Determine the [x, y] coordinate at the center of the cell enclosing the given text.  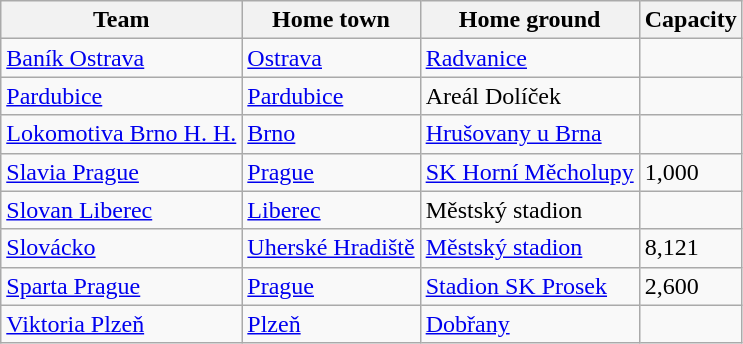
Radvanice [530, 58]
Ostrava [331, 58]
Plzeň [331, 324]
Uherské Hradiště [331, 248]
8,121 [690, 248]
Slavia Prague [122, 172]
2,600 [690, 286]
Home ground [530, 20]
Hrušovany u Brna [530, 134]
Team [122, 20]
Slovan Liberec [122, 210]
Areál Dolíček [530, 96]
Capacity [690, 20]
Stadion SK Prosek [530, 286]
Slovácko [122, 248]
Brno [331, 134]
Dobřany [530, 324]
Viktoria Plzeň [122, 324]
1,000 [690, 172]
Liberec [331, 210]
Sparta Prague [122, 286]
Home town [331, 20]
Lokomotiva Brno H. H. [122, 134]
Baník Ostrava [122, 58]
SK Horní Měcholupy [530, 172]
